Scan for the cell matching the given text and deliver its (X, Y) coordinate at center. 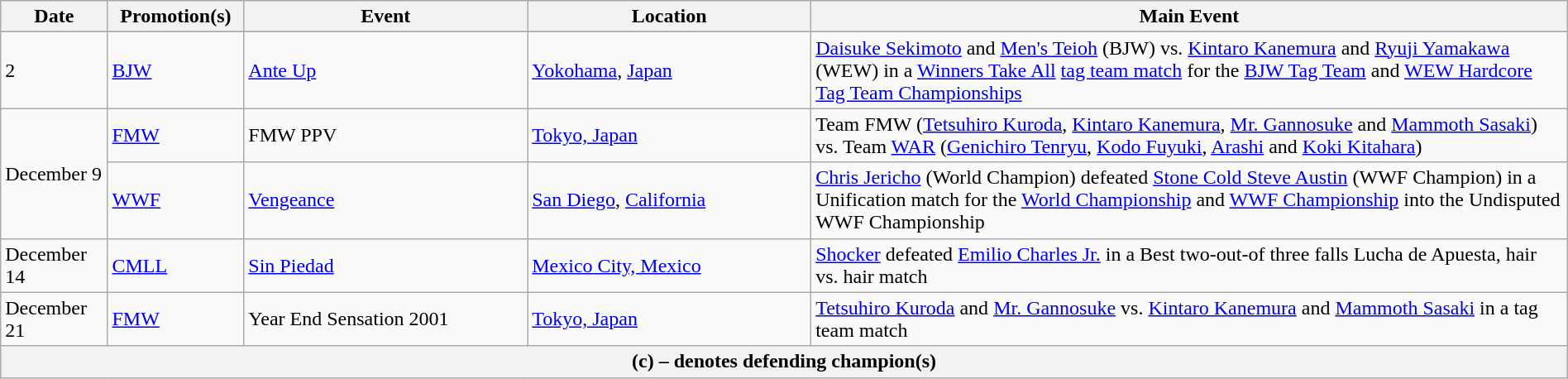
Location (670, 17)
Shocker defeated Emilio Charles Jr. in a Best two-out-of three falls Lucha de Apuesta, hair vs. hair match (1189, 265)
2 (55, 70)
Main Event (1189, 17)
Ante Up (385, 70)
San Diego, California (670, 200)
Year End Sensation 2001 (385, 319)
Promotion(s) (175, 17)
Event (385, 17)
Vengeance (385, 200)
CMLL (175, 265)
WWF (175, 200)
(c) – denotes defending champion(s) (784, 362)
Mexico City, Mexico (670, 265)
December 14 (55, 265)
December 9 (55, 174)
December 21 (55, 319)
Yokohama, Japan (670, 70)
FMW PPV (385, 136)
BJW (175, 70)
Sin Piedad (385, 265)
Date (55, 17)
Tetsuhiro Kuroda and Mr. Gannosuke vs. Kintaro Kanemura and Mammoth Sasaki in a tag team match (1189, 319)
